Return the (x, y) coordinate for the center point of the cell that contains the specified text.  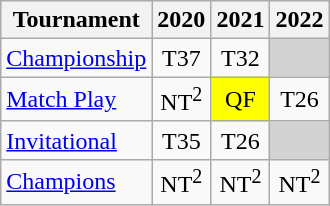
Champions (76, 182)
T35 (182, 140)
Tournament (76, 20)
Invitational (76, 140)
2020 (182, 20)
QF (240, 100)
2022 (300, 20)
T37 (182, 58)
Championship (76, 58)
T32 (240, 58)
2021 (240, 20)
Match Play (76, 100)
